Pinpoint the cell where the given text exists, returning its (x, y) midpoint coordinate. 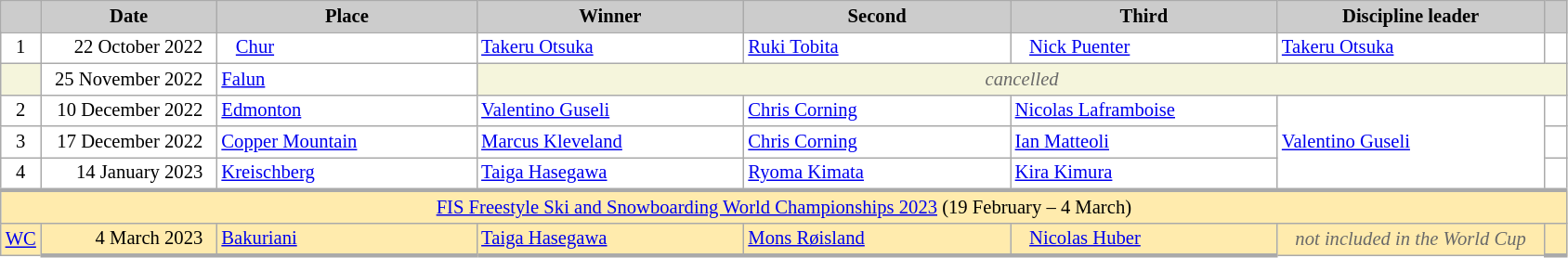
Second (877, 16)
Edmonton (346, 110)
2 (20, 110)
17 December 2022 (129, 142)
Nicolas Huber (1144, 239)
Falun (346, 79)
Bakuriani (346, 239)
Kira Kimura (1144, 173)
14 January 2023 (129, 173)
3 (20, 142)
Ian Matteoli (1144, 142)
4 (20, 173)
Chur (346, 47)
25 November 2022 (129, 79)
1 (20, 47)
Marcus Kleveland (609, 142)
Place (346, 16)
Third (1144, 16)
WC (20, 239)
Ruki Tobita (877, 47)
22 October 2022 (129, 47)
Copper Mountain (346, 142)
Date (129, 16)
Mons Røisland (877, 239)
cancelled (1022, 79)
Ryoma Kimata (877, 173)
FIS Freestyle Ski and Snowboarding World Championships 2023 (19 February – 4 March) (784, 206)
Discipline leader (1410, 16)
Nicolas Laframboise (1144, 110)
Winner (609, 16)
4 March 2023 (129, 239)
10 December 2022 (129, 110)
not included in the World Cup (1410, 239)
Kreischberg (346, 173)
Nick Puenter (1144, 47)
